For the text-containing cell, return its midpoint in [X, Y] coordinate format. 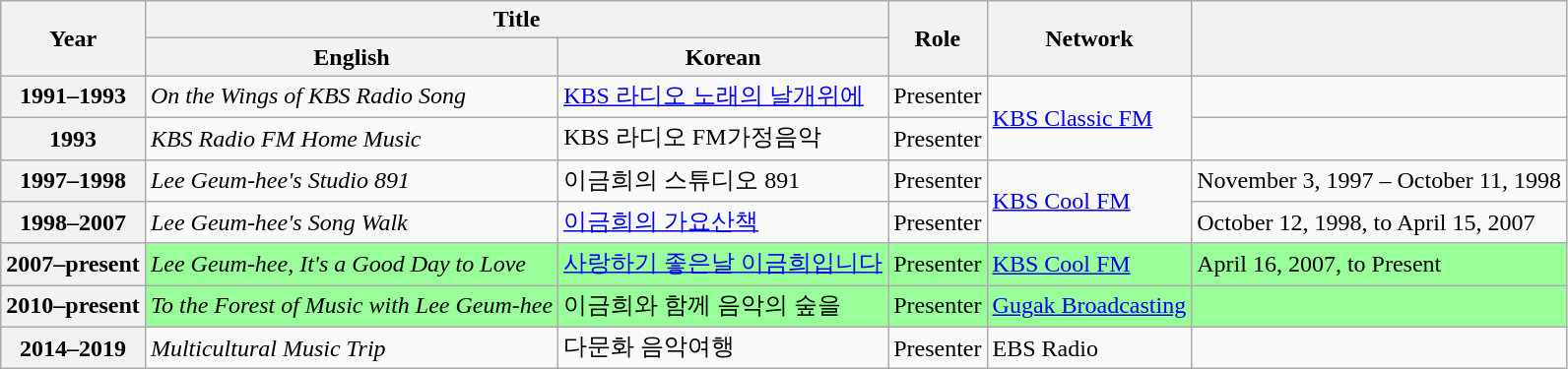
KBS Radio FM Home Music [351, 138]
KBS 라디오 FM가정음악 [723, 138]
Network [1089, 38]
April 16, 2007, to Present [1379, 264]
Lee Geum-hee's Studio 891 [351, 181]
November 3, 1997 – October 11, 1998 [1379, 181]
Role [938, 38]
2010–present [73, 307]
Lee Geum-hee's Song Walk [351, 222]
Title [516, 20]
2014–2019 [73, 348]
1997–1998 [73, 181]
Gugak Broadcasting [1089, 307]
Korean [723, 57]
1991–1993 [73, 96]
EBS Radio [1089, 348]
To the Forest of Music with Lee Geum-hee [351, 307]
1993 [73, 138]
이금희의 가요산책 [723, 222]
October 12, 1998, to April 15, 2007 [1379, 222]
Multicultural Music Trip [351, 348]
On the Wings of KBS Radio Song [351, 96]
이금희의 스튜디오 891 [723, 181]
2007–present [73, 264]
1998–2007 [73, 222]
이금희와 함께 음악의 숲을 [723, 307]
KBS Classic FM [1089, 118]
KBS 라디오 노래의 날개위에 [723, 96]
사랑하기 좋은날 이금희입니다 [723, 264]
English [351, 57]
다문화 음악여행 [723, 348]
Lee Geum-hee, It's a Good Day to Love [351, 264]
Year [73, 38]
